Capture the cell that displays the provided text and extract its (X, Y) central coordinate. 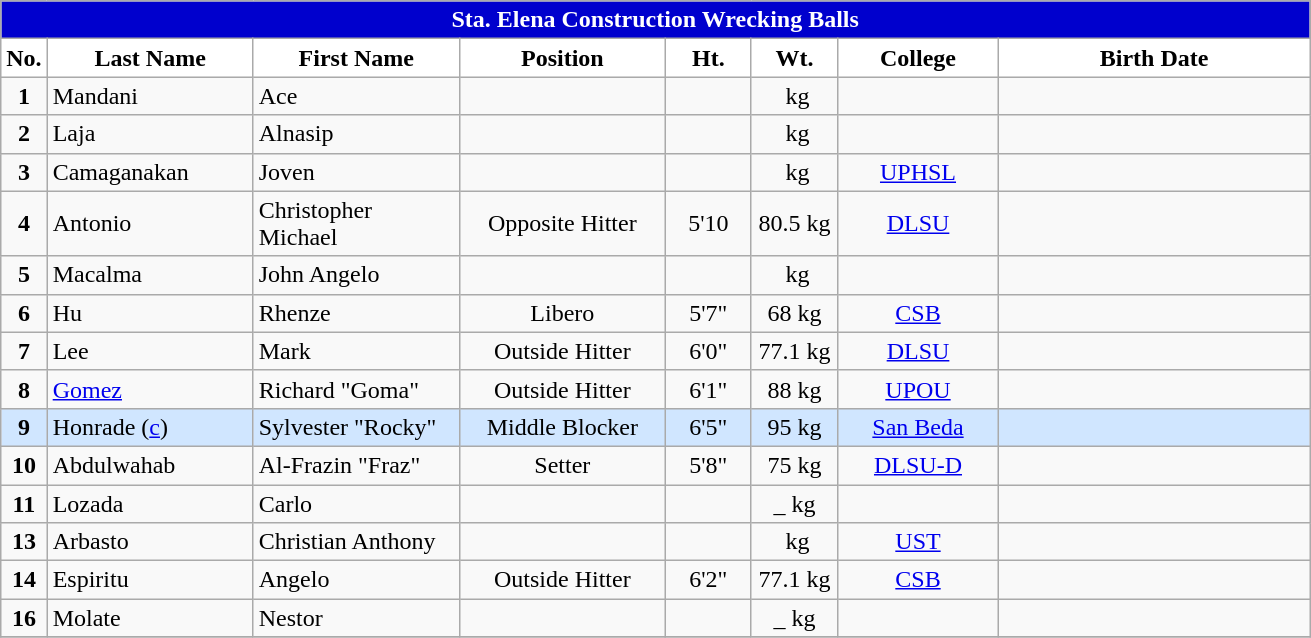
Espiritu (150, 580)
Opposite Hitter (562, 224)
Camaganakan (150, 172)
80.5 kg (794, 224)
16 (24, 618)
Gomez (150, 389)
6'1" (708, 389)
Lee (150, 351)
Mark (356, 351)
Last Name (150, 58)
Ace (356, 96)
Sta. Elena Construction Wrecking Balls (656, 20)
88 kg (794, 389)
UPHSL (918, 172)
No. (24, 58)
Ht. (708, 58)
14 (24, 580)
11 (24, 503)
Hu (150, 313)
95 kg (794, 427)
Mandani (150, 96)
San Beda (918, 427)
Joven (356, 172)
Nestor (356, 618)
Alnasip (356, 134)
Rhenze (356, 313)
Laja (150, 134)
Wt. (794, 58)
John Angelo (356, 275)
Al-Frazin "Fraz" (356, 465)
6'5" (708, 427)
5'8" (708, 465)
First Name (356, 58)
1 (24, 96)
Christopher Michael (356, 224)
13 (24, 542)
Carlo (356, 503)
Christian Anthony (356, 542)
2 (24, 134)
Macalma (150, 275)
9 (24, 427)
3 (24, 172)
5'7" (708, 313)
6'2" (708, 580)
75 kg (794, 465)
Richard "Goma" (356, 389)
Molate (150, 618)
4 (24, 224)
6'0" (708, 351)
Angelo (356, 580)
68 kg (794, 313)
Sylvester "Rocky" (356, 427)
Libero (562, 313)
Lozada (150, 503)
DLSU-D (918, 465)
Setter (562, 465)
Antonio (150, 224)
6 (24, 313)
7 (24, 351)
8 (24, 389)
10 (24, 465)
Position (562, 58)
Middle Blocker (562, 427)
5'10 (708, 224)
UPOU (918, 389)
UST (918, 542)
Abdulwahab (150, 465)
Honrade (c) (150, 427)
5 (24, 275)
Arbasto (150, 542)
College (918, 58)
Birth Date (1154, 58)
